Return the [x, y] coordinate for the center point of the cell that contains the specified text.  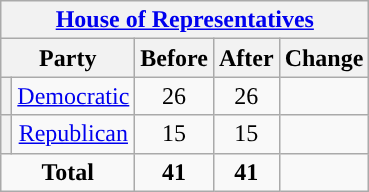
Total [68, 172]
Before [174, 58]
Republican [74, 134]
After [246, 58]
Democratic [74, 96]
Party [68, 58]
Change [324, 58]
House of Representatives [185, 20]
